Output the (X, Y) coordinate of the center of the cell containing the given text.  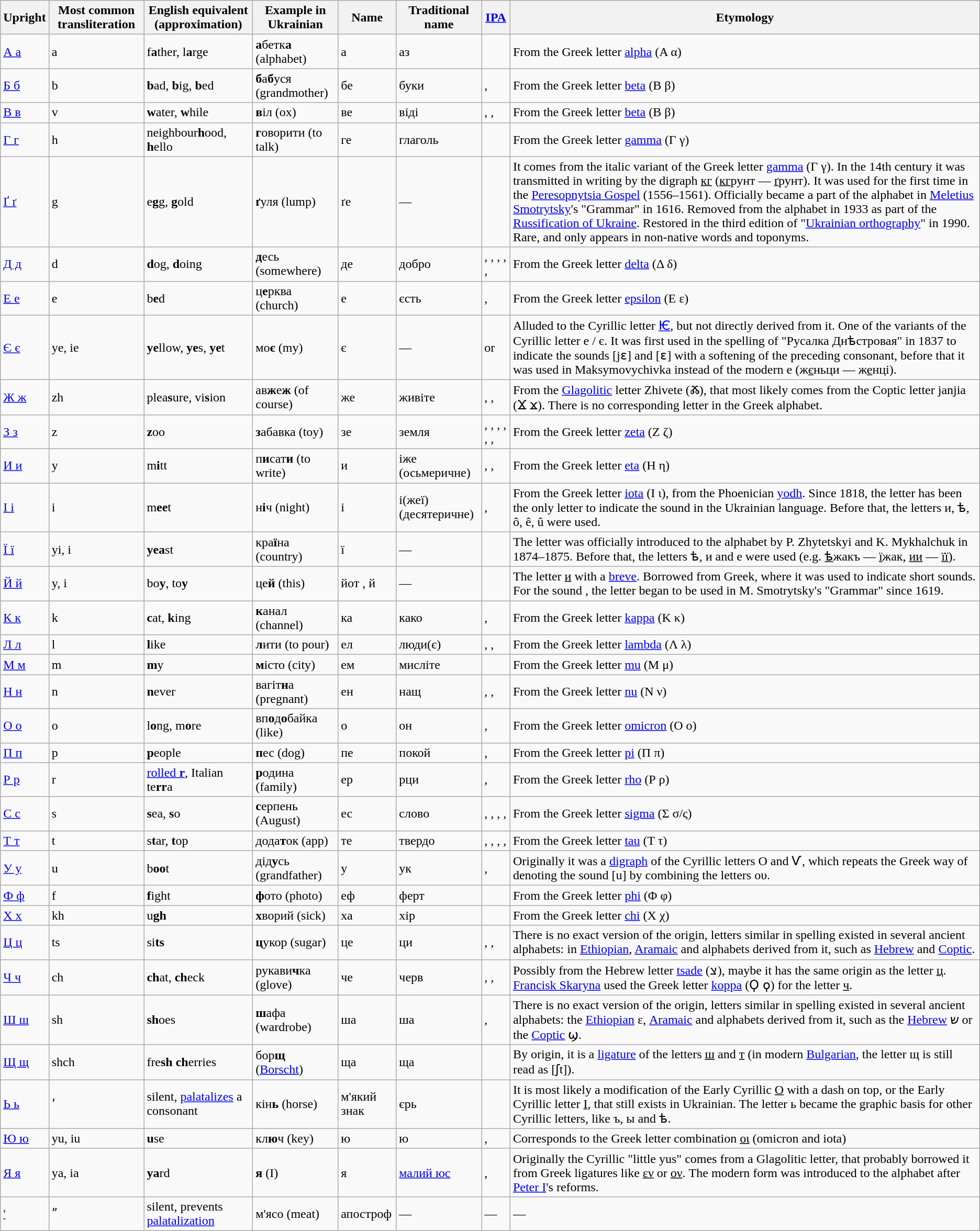
Traditional name (439, 18)
еф (367, 896)
авжеж (of course) (295, 398)
Ь ь (25, 1104)
Н н (25, 692)
From the Greek letter sigma (Σ σ/ς) (744, 813)
єсть (439, 298)
У у (25, 868)
rolled r, Italian terra (198, 780)
y (96, 466)
t (96, 841)
k (96, 618)
цукор (sugar) (295, 942)
абетка (alphabet) (295, 51)
Upright (25, 18)
ем (367, 665)
кінь (horse) (295, 1104)
star, top (198, 841)
Ю ю (25, 1138)
є (367, 348)
z (96, 431)
From the Greek letter pi (Π π) (744, 753)
добро (439, 264)
egg, gold (198, 202)
а (367, 51)
додаток (app) (295, 841)
м'який знак (367, 1104)
meet (198, 507)
Е е (25, 298)
А а (25, 51)
sea, so (198, 813)
хір (439, 915)
ха (367, 915)
From the Greek letter lambda (Λ λ) (744, 645)
іже (осьмеричне) (439, 466)
ts (96, 942)
ґуля (lump) (295, 202)
a (96, 51)
М м (25, 665)
говорити (to talk) (295, 139)
never (198, 692)
како (439, 618)
IPA (496, 18)
yu, iu (96, 1138)
І і (25, 507)
аз (439, 51)
е (367, 298)
Щ щ (25, 1062)
Most common transliteration (96, 18)
shch (96, 1062)
ugh (198, 915)
g (96, 202)
Name (367, 18)
О о (25, 725)
ch (96, 977)
ya, ia (96, 1172)
ка (367, 618)
Р р (25, 780)
ес (367, 813)
father, large (198, 51)
ци (439, 942)
yi, i (96, 550)
і(жеї) (десятеричне) (439, 507)
Ф ф (25, 896)
From the Greek letter omicron (Ο ο) (744, 725)
Etymology (744, 18)
fresh cherries (198, 1062)
bed (198, 298)
десь (somewhere) (295, 264)
он (439, 725)
English equivalent (approximation) (198, 18)
дідусь (grandfather) (295, 868)
v (96, 113)
p (96, 753)
u (96, 868)
родина (family) (295, 780)
я (I) (295, 1172)
бе (367, 86)
silent, prevents palatalization (198, 1213)
From the Greek letter chi (Χ χ) (744, 915)
В в (25, 113)
b (96, 86)
ключ (key) (295, 1138)
К к (25, 618)
віл (ox) (295, 113)
борщ (Borscht) (295, 1062)
країна (country) (295, 550)
ґе (367, 202)
пе (367, 753)
ї (367, 550)
земля (439, 431)
From the Greek letter mu (Μ μ) (744, 665)
zh (96, 398)
лити (to pour) (295, 645)
' (25, 1213)
e (96, 298)
yeast (198, 550)
ел (367, 645)
From the Greek letter epsilon (Ε ε) (744, 298)
те (367, 841)
у (367, 868)
и (367, 466)
ен (367, 692)
o (96, 725)
From the Greek letter delta (Δ δ) (744, 264)
Й й (25, 584)
слово (439, 813)
Ж ж (25, 398)
l (96, 645)
like (198, 645)
From the Greek letter nu (Ν ν) (744, 692)
моє (my) (295, 348)
вагітна (pregnant) (295, 692)
рци (439, 780)
вподобайка (like) (295, 725)
нащ (439, 692)
m (96, 665)
єрь (439, 1104)
хворий (sick) (295, 915)
П п (25, 753)
бабуся (grandmother) (295, 86)
boy, toy (198, 584)
ферт (439, 896)
From the Greek letter eta (Η η) (744, 466)
Є є (25, 348)
By origin, it is a ligature of the letters ш and т (in modern Bulgarian, the letter щ is still read as [ʃt]). (744, 1062)
dog, doing (198, 264)
shoes (198, 1020)
, , , , , (496, 264)
From the Greek letter zeta (Ζ ζ) (744, 431)
fight (198, 896)
рукавичка (glove) (295, 977)
ʹ (96, 1104)
sh (96, 1020)
же (367, 398)
From the Greek letter gamma (Γ γ) (744, 139)
церква (church) (295, 298)
ніч (night) (295, 507)
де (367, 264)
Corresponds to the Greek letter combination οι (omicron and iota) (744, 1138)
йот , й (367, 584)
че (367, 977)
серпень (August) (295, 813)
yard (198, 1172)
фото (photo) (295, 896)
Д д (25, 264)
n (96, 692)
my (198, 665)
or (496, 348)
малий юс (439, 1172)
r (96, 780)
зе (367, 431)
bad, big, bed (198, 86)
ye, ie (96, 348)
апостроф (367, 1213)
і (367, 507)
писати (to write) (295, 466)
neighbourhood, hello (198, 139)
From the Greek letter rho (Ρ ρ) (744, 780)
silent, palatalizes a consonant (198, 1104)
ʺ (96, 1213)
Ї ї (25, 550)
живіте (439, 398)
Example in Ukrainian (295, 18)
ве (367, 113)
люди(є) (439, 645)
твердо (439, 841)
From the Greek letter phi (Φ φ) (744, 896)
о (367, 725)
пес (dog) (295, 753)
Б б (25, 86)
Ц ц (25, 942)
From the Greek letter kappa (Κ κ) (744, 618)
И и (25, 466)
м'ясо (meat) (295, 1213)
місто (city) (295, 665)
use (198, 1138)
З з (25, 431)
Ґ ґ (25, 202)
буки (439, 86)
це (367, 942)
черв (439, 977)
water, while (198, 113)
забавка (toy) (295, 431)
Ч ч (25, 977)
zoo (198, 431)
d (96, 264)
y, i (96, 584)
kh (96, 915)
я (367, 1172)
boot (198, 868)
yellow, yes, yet (198, 348)
С с (25, 813)
Т т (25, 841)
ук (439, 868)
long, more (198, 725)
, , , , , , (496, 431)
f (96, 896)
s (96, 813)
Ш ш (25, 1020)
ер (367, 780)
шафа (wardrobe) (295, 1020)
Я я (25, 1172)
cat, king (198, 618)
Г г (25, 139)
chat, check (198, 977)
mitt (198, 466)
цей (this) (295, 584)
people (198, 753)
канал (channel) (295, 618)
i (96, 507)
From the Greek letter tau (Τ τ) (744, 841)
глаголь (439, 139)
Л л (25, 645)
h (96, 139)
мисліте (439, 665)
sits (198, 942)
pleasure, vision (198, 398)
Originally it was a digraph of the Cyrillic letters О and Ѵ, which repeats the Greek way of denoting the sound [u] by combining the letters ου. (744, 868)
From the Greek letter alpha (Α α) (744, 51)
віді (439, 113)
покой (439, 753)
Х х (25, 915)
ге (367, 139)
